Determine the (x, y) coordinate at the center of the cell enclosing the given text.  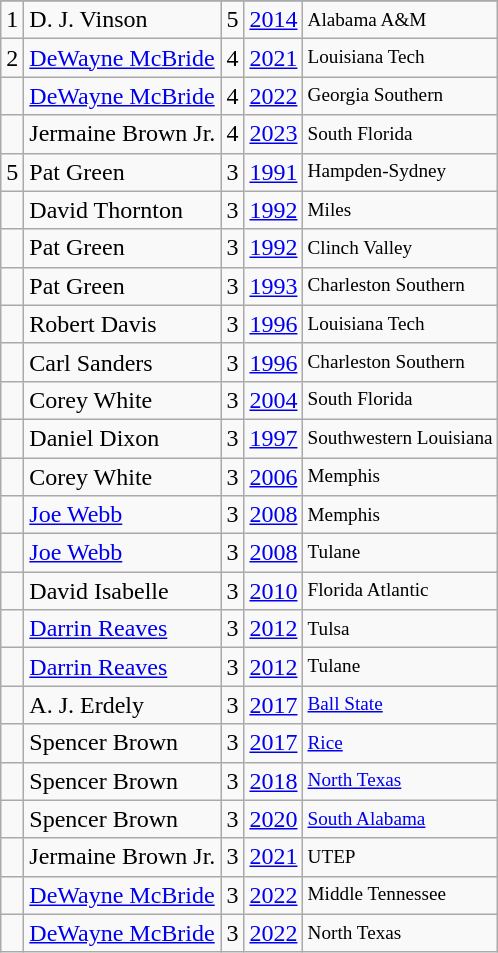
2 (12, 58)
2004 (274, 400)
Southwestern Louisiana (400, 438)
2023 (274, 134)
2006 (274, 477)
1 (12, 20)
Clinch Valley (400, 248)
D. J. Vinson (122, 20)
1993 (274, 286)
2018 (274, 781)
Ball State (400, 705)
Georgia Southern (400, 96)
Middle Tennessee (400, 895)
Florida Atlantic (400, 591)
A. J. Erdely (122, 705)
Alabama A&M (400, 20)
David Isabelle (122, 591)
2020 (274, 819)
Daniel Dixon (122, 438)
1997 (274, 438)
South Alabama (400, 819)
UTEP (400, 857)
2014 (274, 20)
David Thornton (122, 210)
Tulsa (400, 629)
Robert Davis (122, 324)
2010 (274, 591)
1991 (274, 172)
Rice (400, 743)
Carl Sanders (122, 362)
Hampden-Sydney (400, 172)
Miles (400, 210)
